Provide the (X, Y) coordinate of the cell's center where the given text is located.  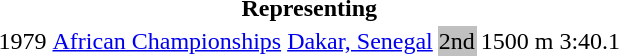
1500 m (517, 41)
Dakar, Senegal (360, 41)
African Championships (167, 41)
2nd (456, 41)
